Search for the cell housing the specified text and yield its (X, Y) center coordinate. 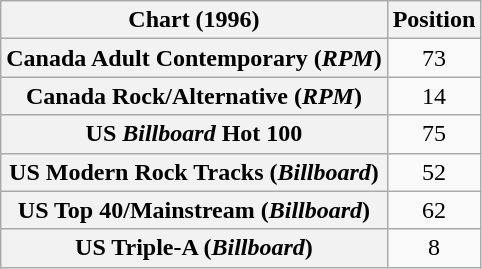
US Billboard Hot 100 (194, 134)
75 (434, 134)
Canada Adult Contemporary (RPM) (194, 58)
US Triple-A (Billboard) (194, 248)
73 (434, 58)
14 (434, 96)
US Modern Rock Tracks (Billboard) (194, 172)
Position (434, 20)
Canada Rock/Alternative (RPM) (194, 96)
62 (434, 210)
52 (434, 172)
Chart (1996) (194, 20)
8 (434, 248)
US Top 40/Mainstream (Billboard) (194, 210)
